Provide the (x, y) coordinate of the cell's center where the given text is located.  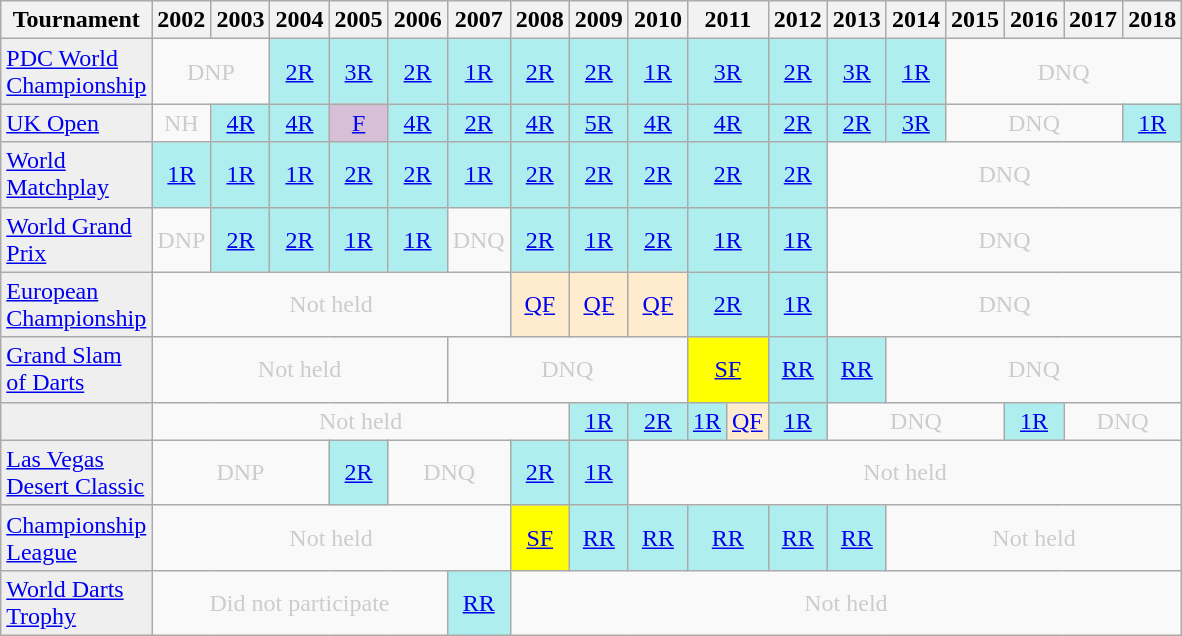
2008 (540, 20)
2015 (974, 20)
World Darts Trophy (76, 602)
Grand Slam of Darts (76, 370)
2012 (798, 20)
Tournament (76, 20)
2018 (1152, 20)
2002 (182, 20)
Championship League (76, 538)
2014 (916, 20)
2003 (240, 20)
2007 (478, 20)
F (358, 123)
2011 (728, 20)
UK Open (76, 123)
World Grand Prix (76, 240)
Did not participate (300, 602)
European Championship (76, 304)
2009 (598, 20)
PDC World Championship (76, 72)
2004 (300, 20)
2006 (418, 20)
5R (598, 123)
2005 (358, 20)
2013 (856, 20)
2016 (1034, 20)
World Matchplay (76, 174)
NH (182, 123)
Las Vegas Desert Classic (76, 472)
2017 (1094, 20)
2010 (658, 20)
